Return the [x, y] coordinate for the center point of the cell that contains the specified text.  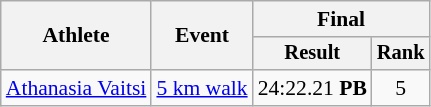
Result [312, 54]
5 [401, 88]
Athanasia Vaitsi [76, 88]
Rank [401, 54]
Event [202, 36]
Athlete [76, 36]
5 km walk [202, 88]
Final [342, 19]
24:22.21 PB [312, 88]
